Extract the (X, Y) coordinate from the center of the cell holding the provided text.  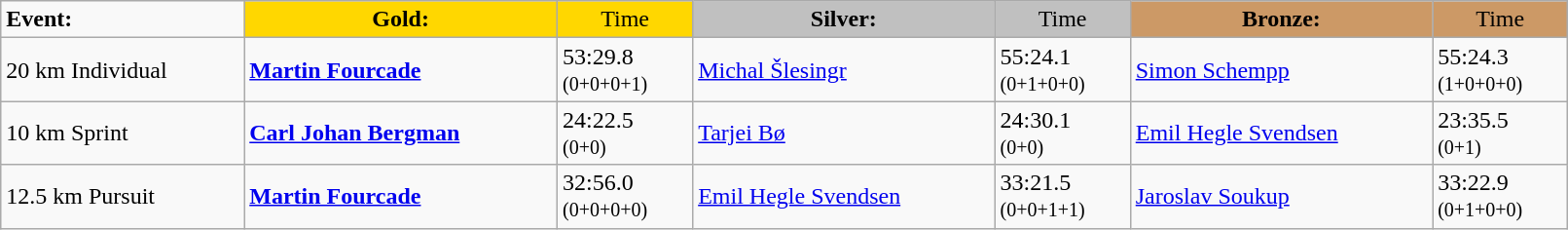
20 km Individual (123, 70)
53:29.8(0+0+0+1) (625, 70)
10 km Sprint (123, 133)
Bronze: (1281, 19)
23:35.5(0+1) (1501, 133)
Silver: (844, 19)
33:22.9(0+1+0+0) (1501, 197)
Simon Schempp (1281, 70)
Michal Šlesingr (844, 70)
32:56.0(0+0+0+0) (625, 197)
Event: (123, 19)
Carl Johan Bergman (401, 133)
55:24.1 (0+1+0+0) (1063, 70)
Tarjei Bø (844, 133)
55:24.3 (1+0+0+0) (1501, 70)
Jaroslav Soukup (1281, 197)
33:21.5(0+0+1+1) (1063, 197)
Gold: (401, 19)
24:22.5(0+0) (625, 133)
12.5 km Pursuit (123, 197)
24:30.1(0+0) (1063, 133)
